For the text-containing cell, return its midpoint in (x, y) coordinate format. 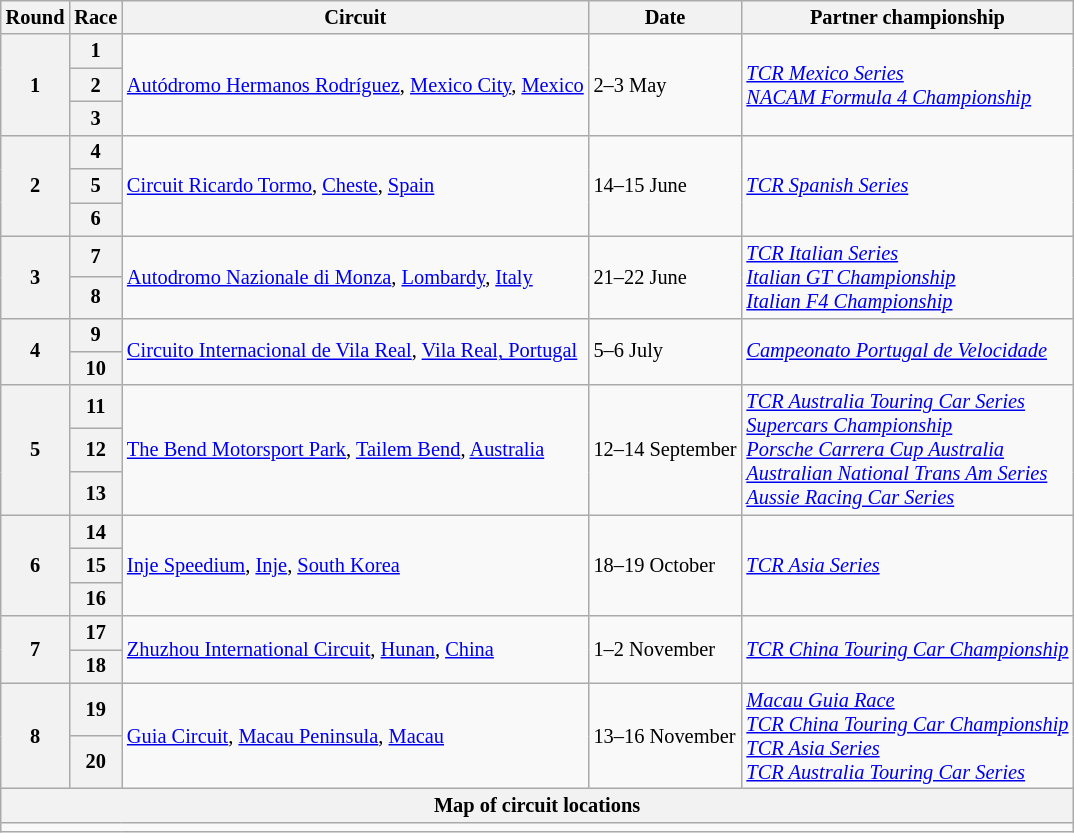
17 (96, 633)
15 (96, 565)
Autódromo Hermanos Rodríguez, Mexico City, Mexico (356, 84)
2–3 May (666, 84)
Campeonato Portugal de Velocidade (907, 352)
14–15 June (666, 186)
TCR Asia Series (907, 566)
Autodromo Nazionale di Monza, Lombardy, Italy (356, 277)
TCR Mexico SeriesNACAM Formula 4 Championship (907, 84)
Guia Circuit, Macau Peninsula, Macau (356, 736)
18 (96, 666)
19 (96, 710)
Map of circuit locations (538, 805)
TCR Italian SeriesItalian GT ChampionshipItalian F4 Championship (907, 277)
Circuit Ricardo Tormo, Cheste, Spain (356, 186)
13–16 November (666, 736)
Date (666, 17)
16 (96, 599)
11 (96, 406)
9 (96, 335)
Zhuzhou International Circuit, Hunan, China (356, 650)
Partner championship (907, 17)
5–6 July (666, 352)
Round (36, 17)
10 (96, 368)
Circuit (356, 17)
12 (96, 450)
13 (96, 492)
1–2 November (666, 650)
Circuito Internacional de Vila Real, Vila Real, Portugal (356, 352)
Race (96, 17)
TCR Spanish Series (907, 186)
TCR China Touring Car Championship (907, 650)
Inje Speedium, Inje, South Korea (356, 566)
20 (96, 762)
21–22 June (666, 277)
12–14 September (666, 450)
Macau Guia RaceTCR China Touring Car ChampionshipTCR Asia SeriesTCR Australia Touring Car Series (907, 736)
The Bend Motorsport Park, Tailem Bend, Australia (356, 450)
18–19 October (666, 566)
14 (96, 532)
TCR Australia Touring Car SeriesSupercars ChampionshipPorsche Carrera Cup AustraliaAustralian National Trans Am SeriesAussie Racing Car Series (907, 450)
